From the cell containing the given text, extract its center point as (x, y) coordinate. 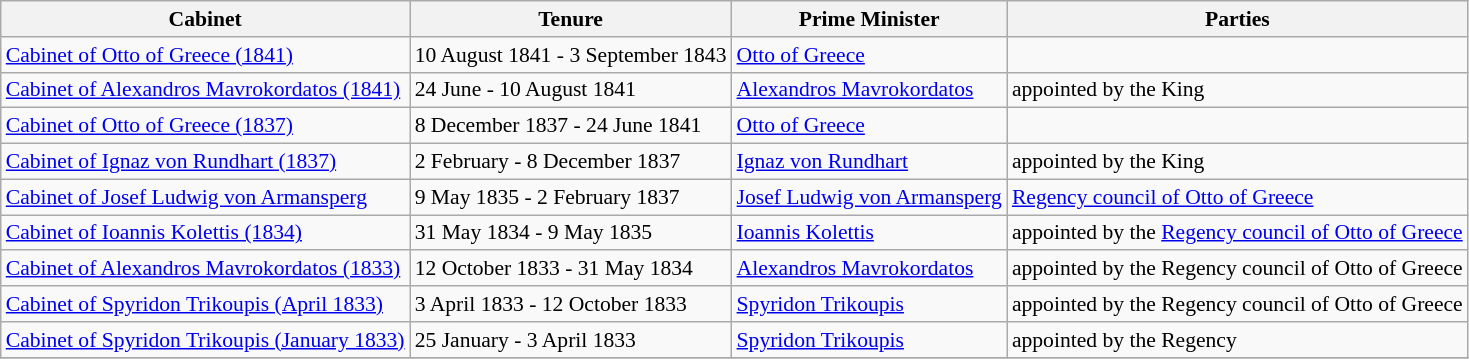
9 May 1835 - 2 February 1837 (571, 197)
Regency council of Otto of Greece (1238, 197)
appointed by the Regency (1238, 340)
8 December 1837 - 24 June 1841 (571, 126)
31 May 1834 - 9 May 1835 (571, 233)
Cabinet of Spyridon Trikoupis (April 1833) (206, 304)
Josef Ludwig von Armansperg (870, 197)
Cabinet (206, 19)
Tenure (571, 19)
Cabinet of Ioannis Kolettis (1834) (206, 233)
Cabinet of Alexandros Mavrokordatos (1833) (206, 269)
Cabinet of Otto of Greece (1837) (206, 126)
Ioannis Kolettis (870, 233)
2 February - 8 December 1837 (571, 162)
Parties (1238, 19)
Cabinet of Spyridon Trikoupis (January 1833) (206, 340)
12 October 1833 - 31 May 1834 (571, 269)
Cabinet of Josef Ludwig von Armansperg (206, 197)
24 June - 10 August 1841 (571, 90)
3 April 1833 - 12 October 1833 (571, 304)
Prime Minister (870, 19)
10 August 1841 - 3 September 1843 (571, 55)
Ignaz von Rundhart (870, 162)
Cabinet of Otto of Greece (1841) (206, 55)
Cabinet of Ignaz von Rundhart (1837) (206, 162)
Cabinet of Alexandros Mavrokordatos (1841) (206, 90)
25 January - 3 April 1833 (571, 340)
